Identify which cell holds the provided text, then report its [X, Y] central coordinate. 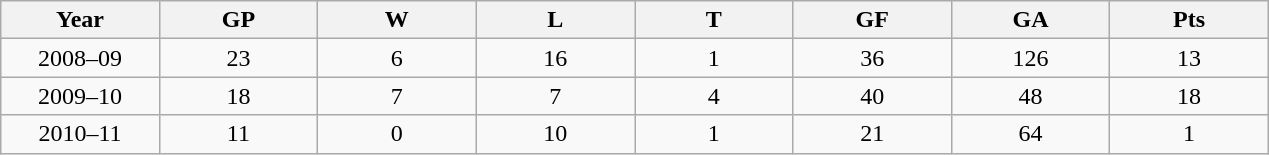
6 [397, 58]
GF [872, 20]
13 [1189, 58]
2008–09 [80, 58]
21 [872, 134]
64 [1030, 134]
0 [397, 134]
W [397, 20]
GP [238, 20]
L [555, 20]
GA [1030, 20]
Year [80, 20]
4 [713, 96]
2010–11 [80, 134]
T [713, 20]
48 [1030, 96]
16 [555, 58]
Pts [1189, 20]
40 [872, 96]
10 [555, 134]
2009–10 [80, 96]
126 [1030, 58]
23 [238, 58]
36 [872, 58]
11 [238, 134]
